For the text-containing cell, return its midpoint in [X, Y] coordinate format. 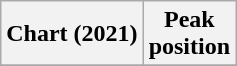
Peakposition [189, 34]
Chart (2021) [72, 34]
